For the text-containing cell, return its midpoint in (x, y) coordinate format. 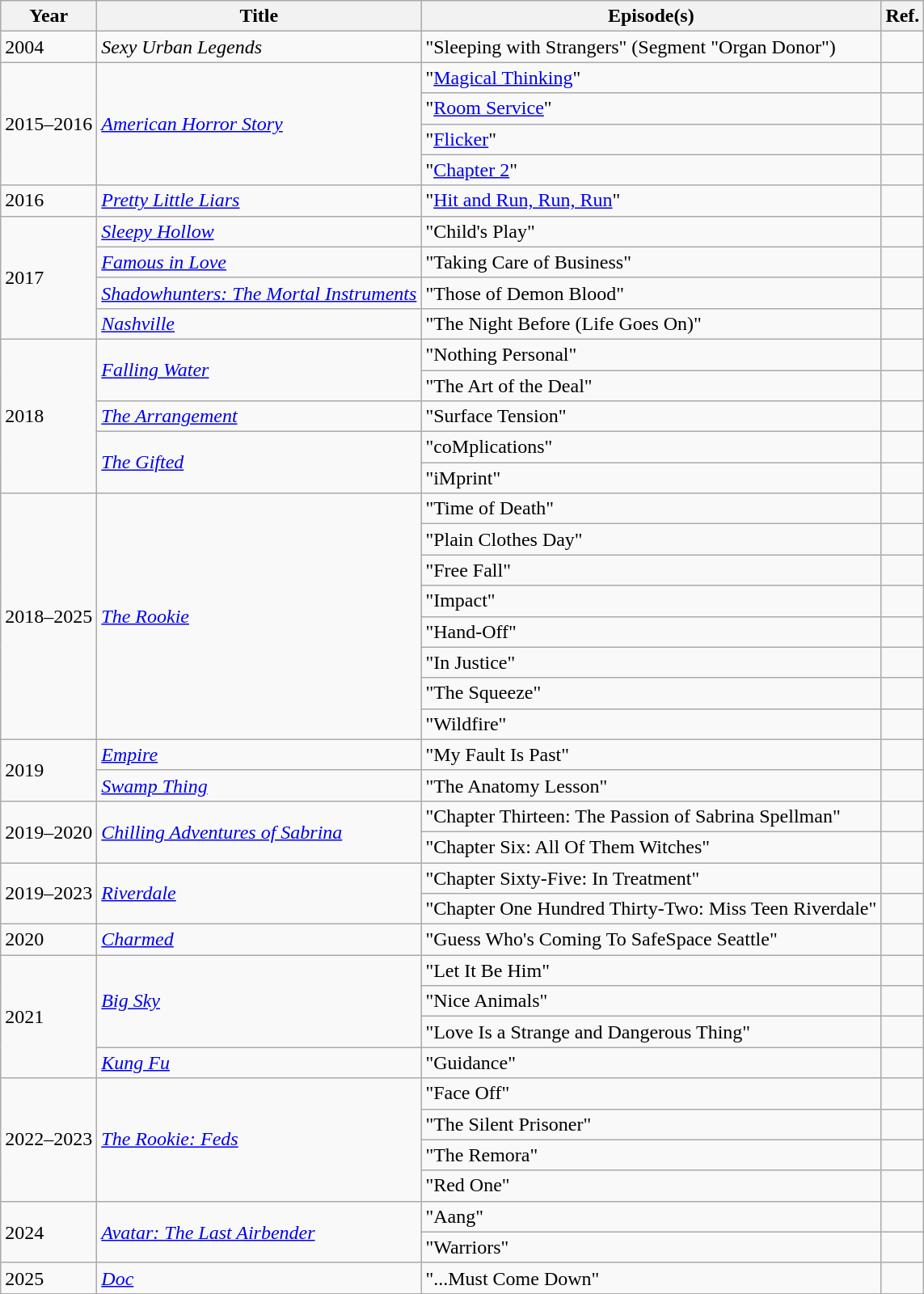
Riverdale (259, 893)
"Wildfire" (652, 724)
Episode(s) (652, 16)
"Nothing Personal" (652, 354)
"In Justice" (652, 662)
2004 (49, 47)
Empire (259, 755)
"Face Off" (652, 1093)
"Time of Death" (652, 509)
Falling Water (259, 370)
2019–2023 (49, 893)
Nashville (259, 323)
Chilling Adventures of Sabrina (259, 831)
2015–2016 (49, 124)
"Taking Care of Business" (652, 262)
Shadowhunters: The Mortal Instruments (259, 293)
"Flicker" (652, 139)
"Warriors" (652, 1247)
"...Must Come Down" (652, 1278)
"Those of Demon Blood" (652, 293)
The Rookie: Feds (259, 1140)
2024 (49, 1232)
"Free Fall" (652, 570)
"Magical Thinking" (652, 78)
Swamp Thing (259, 785)
"Surface Tension" (652, 417)
"Child's Play" (652, 231)
2017 (49, 277)
"Nice Animals" (652, 1001)
"The Silent Prisoner" (652, 1124)
"Chapter Thirteen: The Passion of Sabrina Spellman" (652, 816)
"Guess Who's Coming To SafeSpace Seattle" (652, 940)
"Hand-Off" (652, 632)
Title (259, 16)
"Plain Clothes Day" (652, 539)
The Rookie (259, 616)
"The Art of the Deal" (652, 386)
Avatar: The Last Airbender (259, 1232)
"Let It Be Him" (652, 970)
Kung Fu (259, 1063)
"Love Is a Strange and Dangerous Thing" (652, 1032)
"Impact" (652, 601)
"iMprint" (652, 478)
"The Squeeze" (652, 693)
"Chapter Sixty-Five: In Treatment" (652, 877)
American Horror Story (259, 124)
Sleepy Hollow (259, 231)
Charmed (259, 940)
2018 (49, 416)
Famous in Love (259, 262)
"Red One" (652, 1186)
Ref. (902, 16)
"The Anatomy Lesson" (652, 785)
2022–2023 (49, 1140)
Doc (259, 1278)
2019–2020 (49, 831)
The Arrangement (259, 417)
"Guidance" (652, 1063)
2020 (49, 940)
"Room Service" (652, 108)
"Chapter Six: All Of Them Witches" (652, 847)
"My Fault Is Past" (652, 755)
"The Remora" (652, 1155)
"Chapter 2" (652, 170)
"The Night Before (Life Goes On)" (652, 323)
2021 (49, 1017)
"Sleeping with Strangers" (Segment "Organ Donor") (652, 47)
"Hit and Run, Run, Run" (652, 201)
Sexy Urban Legends (259, 47)
2019 (49, 770)
Big Sky (259, 1001)
2018–2025 (49, 616)
The Gifted (259, 463)
"coMplications" (652, 447)
Pretty Little Liars (259, 201)
2016 (49, 201)
2025 (49, 1278)
"Chapter One Hundred Thirty-Two: Miss Teen Riverdale" (652, 909)
Year (49, 16)
"Aang" (652, 1216)
